Extract the [x, y] coordinate from the center of the cell holding the provided text.  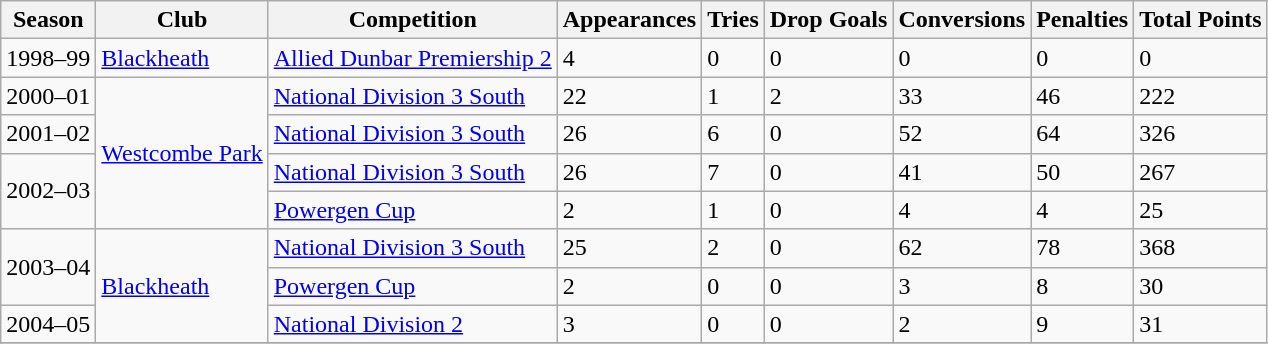
Allied Dunbar Premiership 2 [412, 58]
41 [962, 172]
33 [962, 96]
46 [1082, 96]
222 [1201, 96]
8 [1082, 286]
Appearances [629, 20]
Competition [412, 20]
Penalties [1082, 20]
Total Points [1201, 20]
Westcombe Park [182, 153]
9 [1082, 324]
2000–01 [48, 96]
267 [1201, 172]
6 [734, 134]
326 [1201, 134]
National Division 2 [412, 324]
2004–05 [48, 324]
64 [1082, 134]
7 [734, 172]
Club [182, 20]
52 [962, 134]
1998–99 [48, 58]
50 [1082, 172]
22 [629, 96]
2002–03 [48, 191]
Drop Goals [828, 20]
Season [48, 20]
62 [962, 248]
2001–02 [48, 134]
368 [1201, 248]
Tries [734, 20]
78 [1082, 248]
Conversions [962, 20]
31 [1201, 324]
2003–04 [48, 267]
30 [1201, 286]
